Return the [X, Y] coordinate for the center point of the cell that contains the specified text.  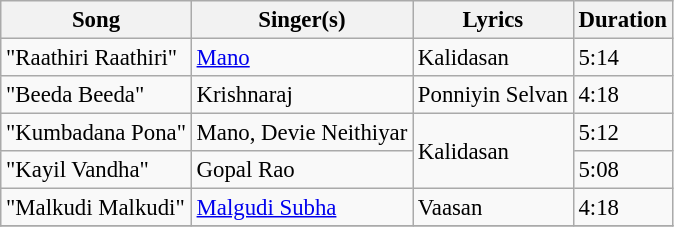
"Kayil Vandha" [96, 170]
Krishnaraj [302, 95]
5:12 [622, 133]
Lyrics [494, 20]
5:14 [622, 58]
5:08 [622, 170]
Mano, Devie Neithiyar [302, 133]
Ponniyin Selvan [494, 95]
"Beeda Beeda" [96, 95]
Mano [302, 58]
"Raathiri Raathiri" [96, 58]
"Kumbadana Pona" [96, 133]
Duration [622, 20]
Vaasan [494, 208]
"Malkudi Malkudi" [96, 208]
Gopal Rao [302, 170]
Song [96, 20]
Malgudi Subha [302, 208]
Singer(s) [302, 20]
